Capture the cell that displays the provided text and extract its (X, Y) central coordinate. 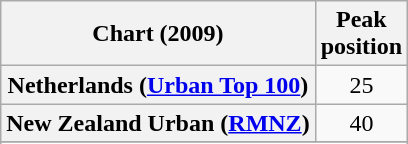
40 (361, 123)
25 (361, 85)
Netherlands (Urban Top 100) (158, 85)
Chart (2009) (158, 34)
New Zealand Urban (RMNZ) (158, 123)
Peakposition (361, 34)
